From the cell containing the given text, extract its center point as [X, Y] coordinate. 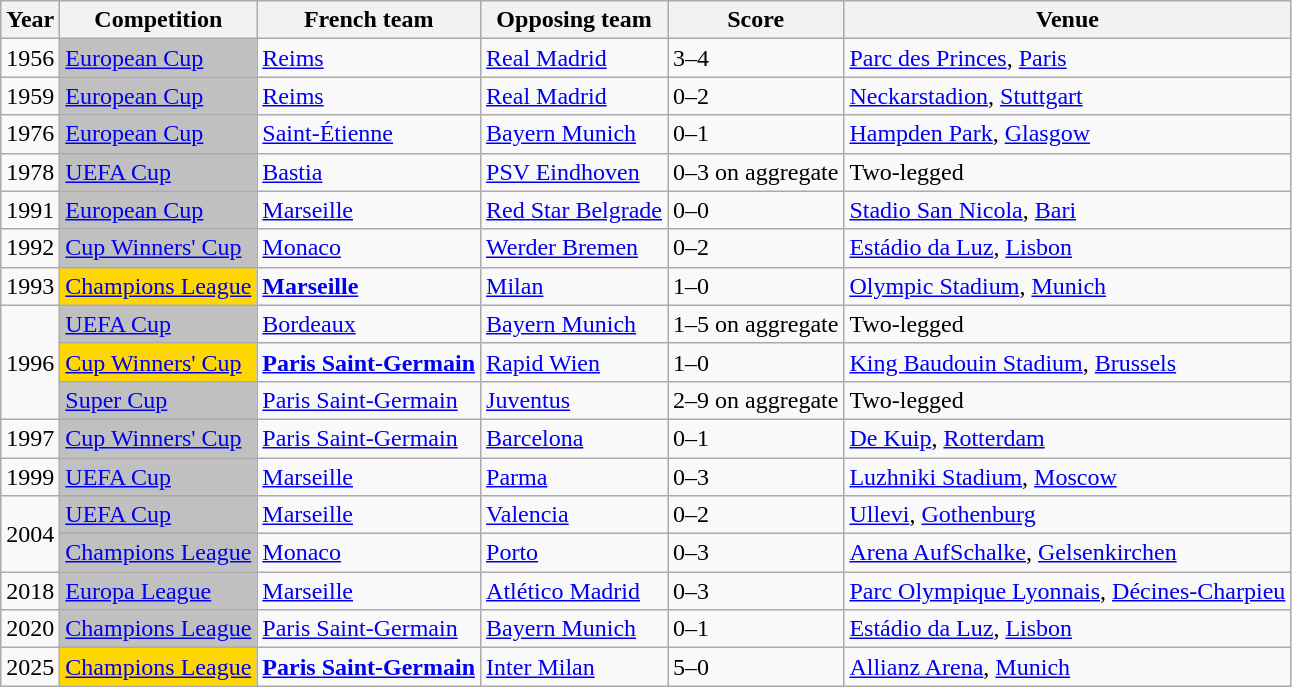
1999 [30, 477]
3–4 [756, 58]
Atlético Madrid [574, 591]
2025 [30, 667]
Luzhniki Stadium, Moscow [1068, 477]
2018 [30, 591]
1997 [30, 438]
Neckarstadion, Stuttgart [1068, 96]
1959 [30, 96]
Werder Bremen [574, 248]
Venue [1068, 20]
5–0 [756, 667]
Inter Milan [574, 667]
2–9 on aggregate [756, 400]
Barcelona [574, 438]
King Baudouin Stadium, Brussels [1068, 362]
Year [30, 20]
Allianz Arena, Munich [1068, 667]
0–3 on aggregate [756, 172]
Parma [574, 477]
Valencia [574, 515]
Bastia [369, 172]
Porto [574, 553]
Milan [574, 286]
Olympic Stadium, Munich [1068, 286]
2004 [30, 534]
0–0 [756, 210]
Hampden Park, Glasgow [1068, 134]
1978 [30, 172]
Arena AufSchalke, Gelsenkirchen [1068, 553]
Juventus [574, 400]
1–5 on aggregate [756, 324]
Parc des Princes, Paris [1068, 58]
1992 [30, 248]
1976 [30, 134]
Europa League [158, 591]
Rapid Wien [574, 362]
De Kuip, Rotterdam [1068, 438]
Score [756, 20]
1996 [30, 362]
1993 [30, 286]
Red Star Belgrade [574, 210]
Ullevi, Gothenburg [1068, 515]
1956 [30, 58]
Bordeaux [369, 324]
Opposing team [574, 20]
Parc Olympique Lyonnais, Décines-Charpieu [1068, 591]
Competition [158, 20]
2020 [30, 629]
Saint-Étienne [369, 134]
French team [369, 20]
Super Cup [158, 400]
PSV Eindhoven [574, 172]
Stadio San Nicola, Bari [1068, 210]
1991 [30, 210]
